Return [x, y] of the center of cell containing provided text 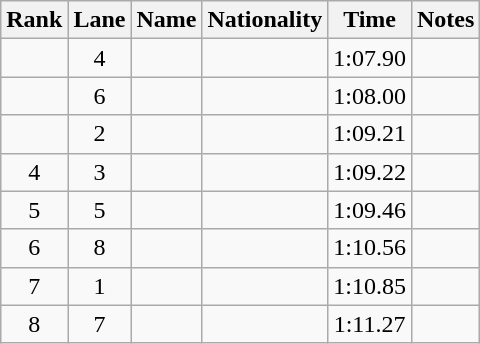
Name [166, 20]
2 [100, 134]
Notes [445, 20]
Rank [34, 20]
1:08.00 [370, 96]
3 [100, 172]
Nationality [265, 20]
Time [370, 20]
1:09.22 [370, 172]
1:10.56 [370, 248]
Lane [100, 20]
1:07.90 [370, 58]
1:09.21 [370, 134]
1:09.46 [370, 210]
1:11.27 [370, 324]
1:10.85 [370, 286]
1 [100, 286]
